For the text-containing cell, return its midpoint in (x, y) coordinate format. 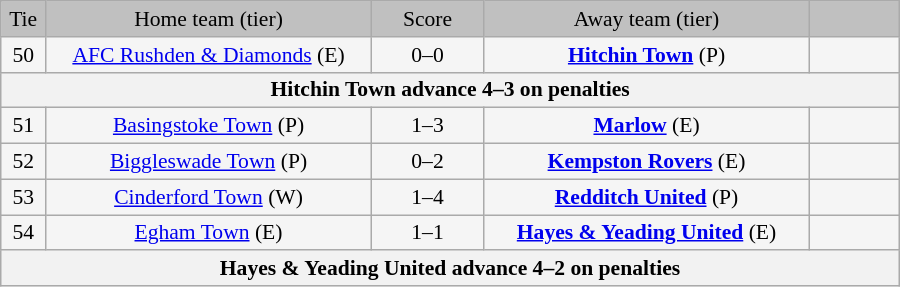
1–3 (427, 126)
Egham Town (E) (209, 233)
0–0 (427, 55)
1–1 (427, 233)
AFC Rushden & Diamonds (E) (209, 55)
Away team (tier) (647, 19)
Marlow (E) (647, 126)
Kempston Rovers (E) (647, 162)
1–4 (427, 197)
54 (24, 233)
52 (24, 162)
51 (24, 126)
Hayes & Yeading United advance 4–2 on penalties (450, 269)
0–2 (427, 162)
Hitchin Town advance 4–3 on penalties (450, 90)
Redditch United (P) (647, 197)
Home team (tier) (209, 19)
Hayes & Yeading United (E) (647, 233)
50 (24, 55)
Cinderford Town (W) (209, 197)
Tie (24, 19)
Basingstoke Town (P) (209, 126)
Biggleswade Town (P) (209, 162)
Score (427, 19)
Hitchin Town (P) (647, 55)
53 (24, 197)
